Determine the [X, Y] coordinate at the center of the cell enclosing the given text.  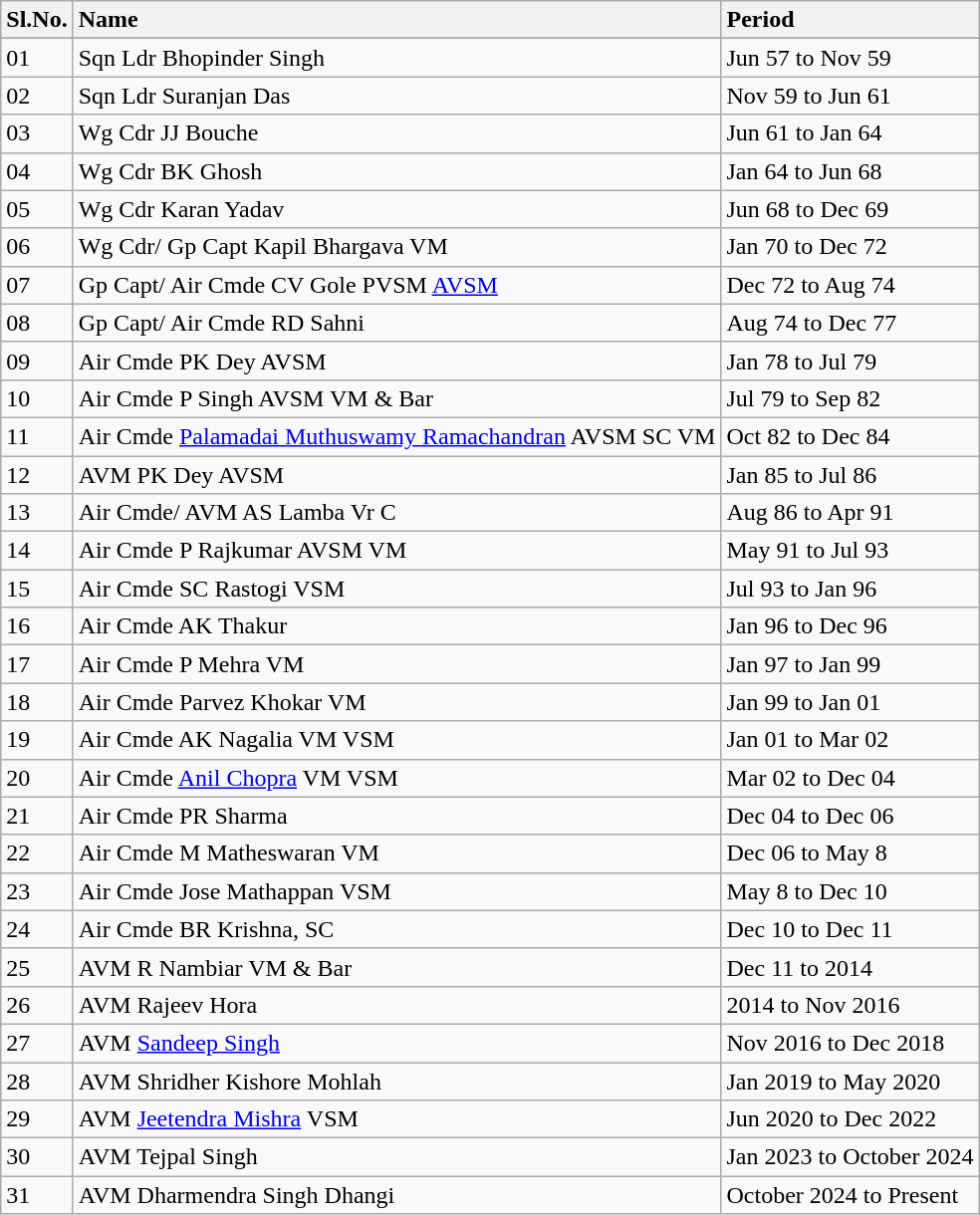
17 [37, 664]
Wg Cdr Karan Yadav [396, 209]
May 91 to Jul 93 [851, 551]
21 [37, 816]
26 [37, 1005]
Sqn Ldr Bhopinder Singh [396, 58]
Wg Cdr JJ Bouche [396, 133]
Jan 64 to Jun 68 [851, 171]
Aug 74 to Dec 77 [851, 323]
Dec 06 to May 8 [851, 853]
Air Cmde PK Dey AVSM [396, 361]
04 [37, 171]
Air Cmde Palamadai Muthuswamy Ramachandran AVSM SC VM [396, 436]
27 [37, 1043]
08 [37, 323]
06 [37, 247]
Dec 04 to Dec 06 [851, 816]
Jan 2023 to October 2024 [851, 1157]
AVM R Nambiar VM & Bar [396, 967]
AVM Tejpal Singh [396, 1157]
Air Cmde P Mehra VM [396, 664]
AVM Dharmendra Singh Dhangi [396, 1195]
11 [37, 436]
Air Cmde PR Sharma [396, 816]
Dec 11 to 2014 [851, 967]
02 [37, 96]
Mar 02 to Dec 04 [851, 778]
Air Cmde Jose Mathappan VSM [396, 891]
Jun 2020 to Dec 2022 [851, 1119]
Gp Capt/ Air Cmde CV Gole PVSM AVSM [396, 285]
20 [37, 778]
Jan 70 to Dec 72 [851, 247]
Jan 99 to Jan 01 [851, 702]
Jul 93 to Jan 96 [851, 589]
Air Cmde BR Krishna, SC [396, 929]
31 [37, 1195]
Dec 10 to Dec 11 [851, 929]
Air Cmde Anil Chopra VM VSM [396, 778]
13 [37, 513]
Air Cmde AK Nagalia VM VSM [396, 740]
01 [37, 58]
Sl.No. [37, 20]
Jul 79 to Sep 82 [851, 398]
2014 to Nov 2016 [851, 1005]
Air Cmde Parvez Khokar VM [396, 702]
Air Cmde P Rajkumar AVSM VM [396, 551]
28 [37, 1081]
October 2024 to Present [851, 1195]
Gp Capt/ Air Cmde RD Sahni [396, 323]
Aug 86 to Apr 91 [851, 513]
AVM PK Dey AVSM [396, 475]
07 [37, 285]
15 [37, 589]
09 [37, 361]
Jan 01 to Mar 02 [851, 740]
16 [37, 626]
Name [396, 20]
Jan 78 to Jul 79 [851, 361]
19 [37, 740]
Nov 59 to Jun 61 [851, 96]
AVM Jeetendra Mishra VSM [396, 1119]
03 [37, 133]
Jan 85 to Jul 86 [851, 475]
24 [37, 929]
AVM Shridher Kishore Mohlah [396, 1081]
AVM Rajeev Hora [396, 1005]
05 [37, 209]
Sqn Ldr Suranjan Das [396, 96]
Jun 57 to Nov 59 [851, 58]
Oct 82 to Dec 84 [851, 436]
Jun 61 to Jan 64 [851, 133]
Jan 97 to Jan 99 [851, 664]
10 [37, 398]
25 [37, 967]
Air Cmde SC Rastogi VSM [396, 589]
May 8 to Dec 10 [851, 891]
Air Cmde AK Thakur [396, 626]
14 [37, 551]
Nov 2016 to Dec 2018 [851, 1043]
12 [37, 475]
18 [37, 702]
Air Cmde M Matheswaran VM [396, 853]
Wg Cdr BK Ghosh [396, 171]
Jan 2019 to May 2020 [851, 1081]
Jan 96 to Dec 96 [851, 626]
23 [37, 891]
Air Cmde P Singh AVSM VM & Bar [396, 398]
Wg Cdr/ Gp Capt Kapil Bhargava VM [396, 247]
Dec 72 to Aug 74 [851, 285]
22 [37, 853]
Jun 68 to Dec 69 [851, 209]
AVM Sandeep Singh [396, 1043]
Period [851, 20]
30 [37, 1157]
29 [37, 1119]
Air Cmde/ AVM AS Lamba Vr C [396, 513]
